Search for the cell housing the specified text and yield its [x, y] center coordinate. 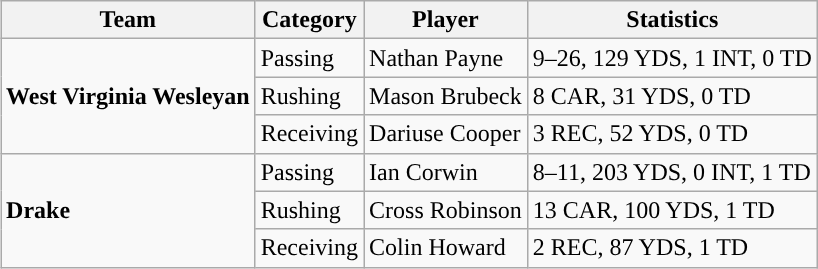
Category [309, 20]
Nathan Payne [446, 58]
Drake [128, 210]
8 CAR, 31 YDS, 0 TD [672, 96]
13 CAR, 100 YDS, 1 TD [672, 210]
West Virginia Wesleyan [128, 96]
Team [128, 20]
Colin Howard [446, 248]
2 REC, 87 YDS, 1 TD [672, 248]
Cross Robinson [446, 210]
Dariuse Cooper [446, 134]
Mason Brubeck [446, 96]
8–11, 203 YDS, 0 INT, 1 TD [672, 172]
Statistics [672, 20]
Player [446, 20]
Ian Corwin [446, 172]
9–26, 129 YDS, 1 INT, 0 TD [672, 58]
3 REC, 52 YDS, 0 TD [672, 134]
